Identify which cell holds the provided text, then report its (x, y) central coordinate. 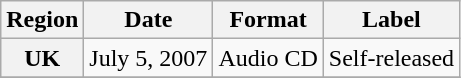
Format (268, 20)
Audio CD (268, 58)
Self-released (391, 58)
UK (42, 58)
Label (391, 20)
July 5, 2007 (148, 58)
Date (148, 20)
Region (42, 20)
